Capture the cell that displays the provided text and extract its [x, y] central coordinate. 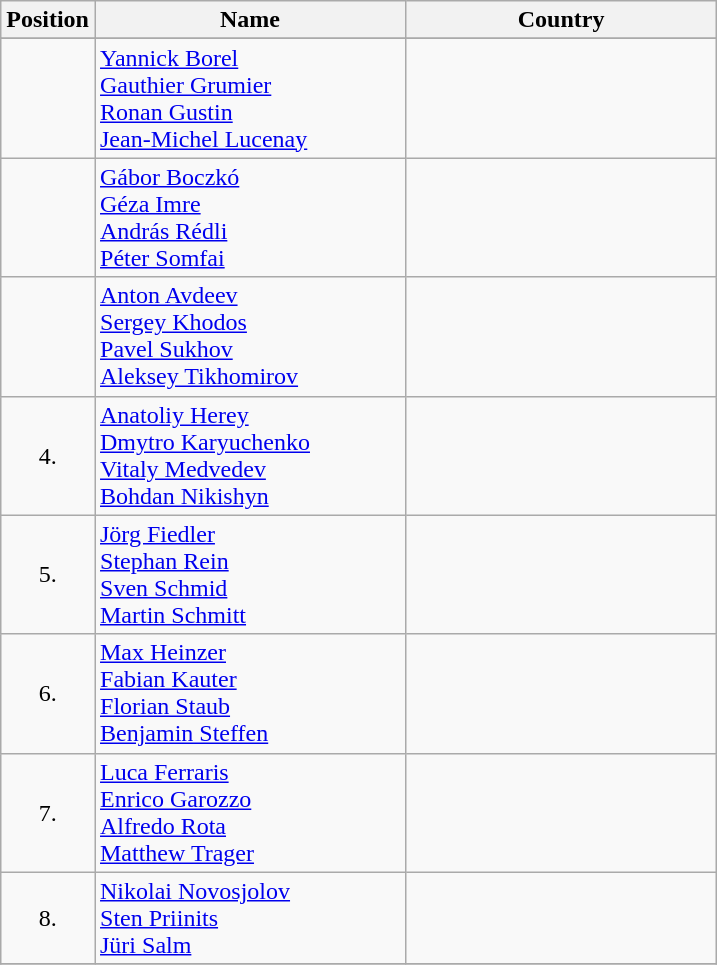
Position [48, 20]
Country [562, 20]
8. [48, 918]
Anton AvdeevSergey KhodosPavel SukhovAleksey Tikhomirov [250, 336]
Yannick BorelGauthier GrumierRonan GustinJean-Michel Lucenay [250, 98]
4. [48, 456]
6. [48, 694]
Max HeinzerFabian KauterFlorian StaubBenjamin Steffen [250, 694]
Name [250, 20]
Luca FerrarisEnrico GarozzoAlfredo RotaMatthew Trager [250, 812]
Gábor BoczkóGéza ImreAndrás RédliPéter Somfai [250, 218]
5. [48, 574]
Nikolai NovosjolovSten PriinitsJüri Salm [250, 918]
Anatoliy HereyDmytro KaryuchenkoVitaly MedvedevBohdan Nikishyn [250, 456]
Jörg FiedlerStephan ReinSven SchmidMartin Schmitt [250, 574]
7. [48, 812]
